Pinpoint the cell where the given text exists, returning its [x, y] midpoint coordinate. 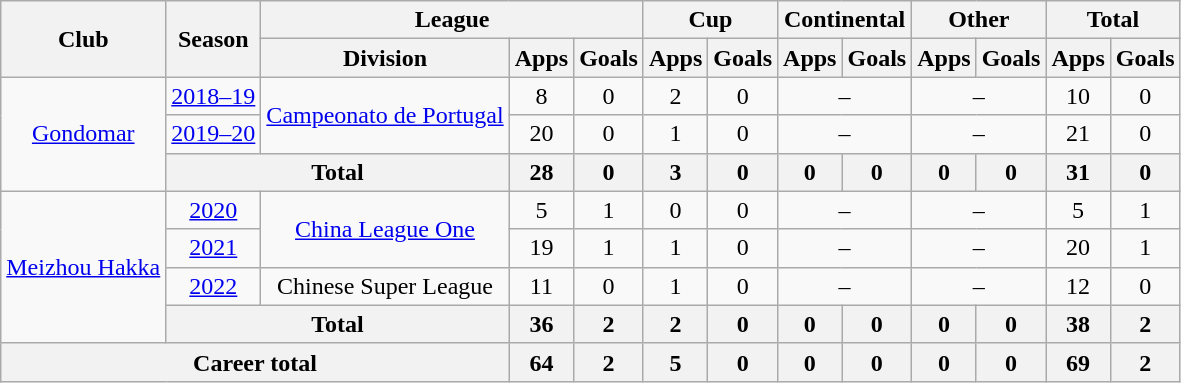
Season [214, 39]
11 [541, 286]
31 [1078, 172]
8 [541, 96]
2019–20 [214, 134]
Meizhou Hakka [84, 267]
64 [541, 362]
Campeonato de Portugal [385, 115]
Chinese Super League [385, 286]
2018–19 [214, 96]
League [452, 20]
21 [1078, 134]
Club [84, 39]
China League One [385, 229]
38 [1078, 324]
12 [1078, 286]
Gondomar [84, 134]
69 [1078, 362]
10 [1078, 96]
2022 [214, 286]
36 [541, 324]
28 [541, 172]
Cup [710, 20]
19 [541, 248]
2020 [214, 210]
Career total [255, 362]
3 [675, 172]
Other [979, 20]
2021 [214, 248]
Division [385, 58]
Continental [845, 20]
